Pinpoint the cell where the given text exists, returning its (x, y) midpoint coordinate. 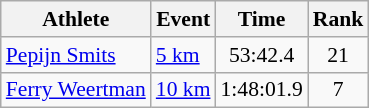
1:48:01.9 (262, 90)
10 km (184, 90)
5 km (184, 55)
Rank (338, 19)
Athlete (76, 19)
Pepijn Smits (76, 55)
Time (262, 19)
Ferry Weertman (76, 90)
21 (338, 55)
7 (338, 90)
53:42.4 (262, 55)
Event (184, 19)
